Return (X, Y) of the center of cell containing provided text 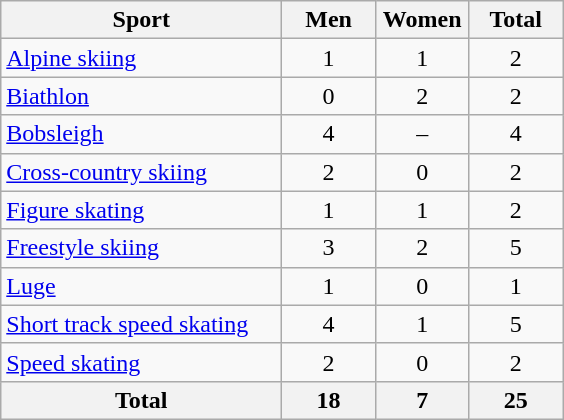
25 (516, 400)
7 (422, 400)
Sport (142, 20)
Men (329, 20)
Figure skating (142, 210)
Short track speed skating (142, 324)
Biathlon (142, 96)
Alpine skiing (142, 58)
Freestyle skiing (142, 248)
Women (422, 20)
Cross-country skiing (142, 172)
– (422, 134)
Luge (142, 286)
18 (329, 400)
Speed skating (142, 362)
3 (329, 248)
Bobsleigh (142, 134)
